Identify which cell holds the provided text, then report its (X, Y) central coordinate. 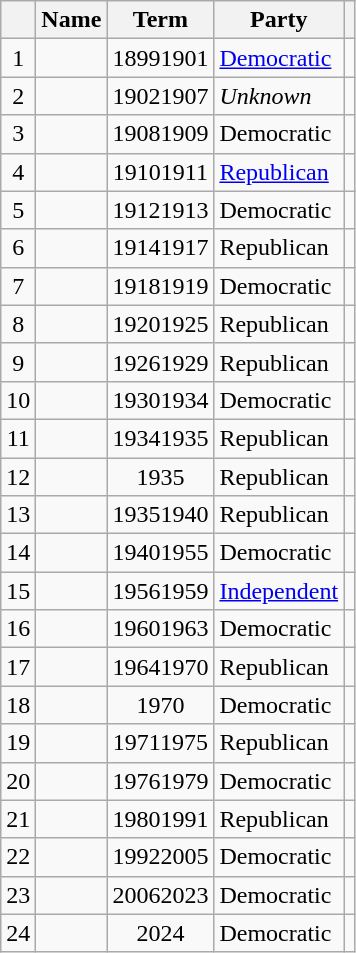
19301934 (160, 400)
2024 (160, 933)
19201925 (160, 324)
Party (279, 20)
19 (18, 743)
18 (18, 705)
16 (18, 629)
6 (18, 248)
20 (18, 781)
9 (18, 362)
19351940 (160, 515)
3 (18, 134)
19561959 (160, 591)
19401955 (160, 553)
4 (18, 172)
14 (18, 553)
23 (18, 895)
1935 (160, 477)
24 (18, 933)
19711975 (160, 743)
11 (18, 438)
Name (72, 20)
19801991 (160, 819)
Unknown (279, 96)
19181919 (160, 286)
5 (18, 210)
10 (18, 400)
Term (160, 20)
1 (18, 58)
12 (18, 477)
19261929 (160, 362)
22 (18, 857)
19021907 (160, 96)
17 (18, 667)
15 (18, 591)
Independent (279, 591)
19761979 (160, 781)
19121913 (160, 210)
13 (18, 515)
21 (18, 819)
1970 (160, 705)
20062023 (160, 895)
19601963 (160, 629)
19101911 (160, 172)
19922005 (160, 857)
19141917 (160, 248)
8 (18, 324)
19081909 (160, 134)
7 (18, 286)
19641970 (160, 667)
19341935 (160, 438)
2 (18, 96)
18991901 (160, 58)
